Find where the given text appears and provide that cell's center as (x, y) coordinate. 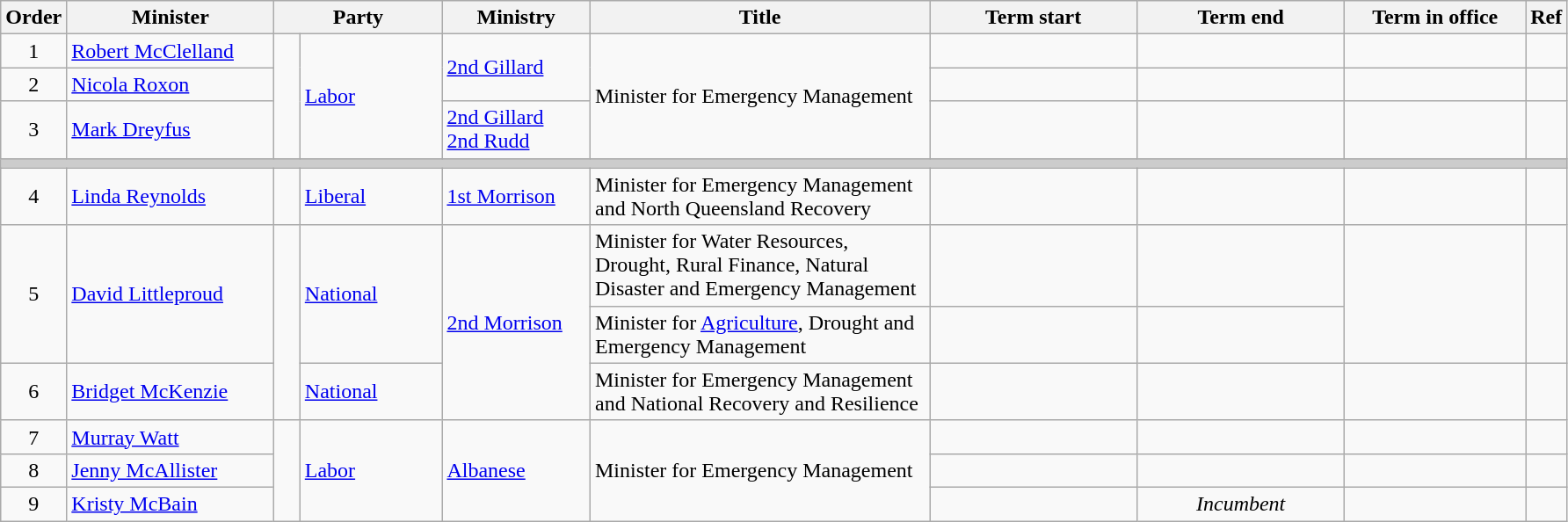
5 (33, 294)
David Littleproud (171, 294)
Minister for Agriculture, Drought and Emergency Management (759, 334)
Ministry (517, 18)
2nd Morrison (517, 323)
Order (33, 18)
Murray Watt (171, 437)
Liberal (371, 197)
Incumbent (1241, 504)
2nd Gillard (517, 68)
Nicola Roxon (171, 84)
Term in office (1435, 18)
4 (33, 197)
Term start (1034, 18)
8 (33, 470)
Bridget McKenzie (171, 392)
Minister for Emergency Management and North Queensland Recovery (759, 197)
Robert McClelland (171, 51)
Kristy McBain (171, 504)
Term end (1241, 18)
Albanese (517, 470)
Jenny McAllister (171, 470)
1st Morrison (517, 197)
2 (33, 84)
1 (33, 51)
7 (33, 437)
Mark Dreyfus (171, 130)
6 (33, 392)
Ref (1547, 18)
Minister (171, 18)
Minister for Emergency Management and National Recovery and Resilience (759, 392)
Party (359, 18)
2nd Gillard2nd Rudd (517, 130)
3 (33, 130)
Title (759, 18)
Minister for Water Resources, Drought, Rural Finance, Natural Disaster and Emergency Management (759, 265)
Linda Reynolds (171, 197)
9 (33, 504)
